Extract the (x, y) coordinate from the center of the cell holding the provided text.  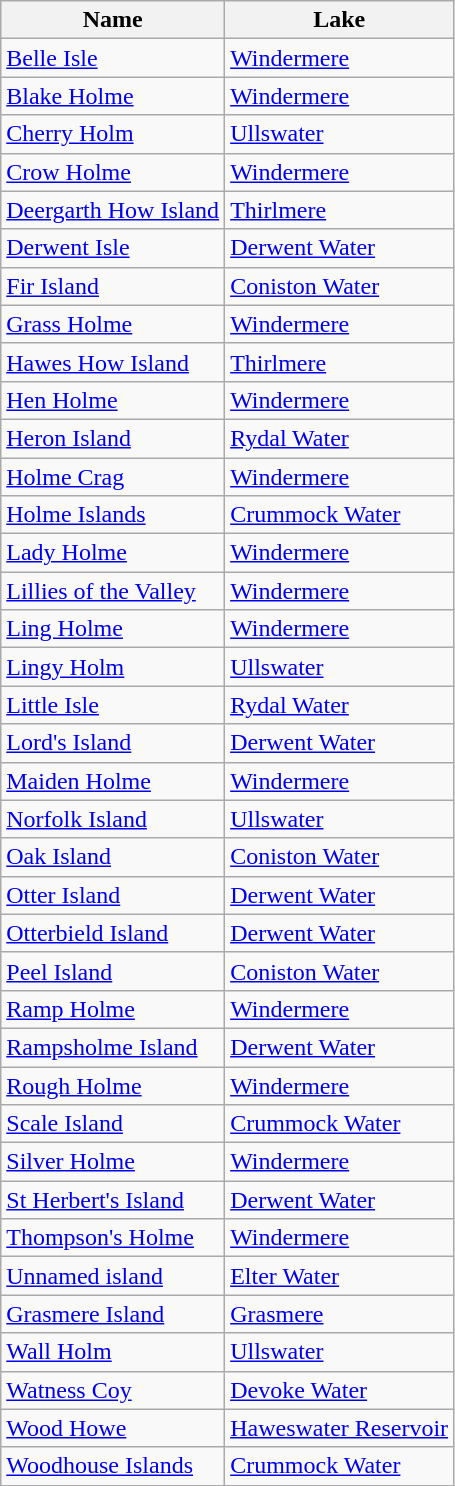
Little Isle (113, 705)
Lillies of the Valley (113, 591)
Haweswater Reservoir (340, 1428)
Grass Holme (113, 324)
Rough Holme (113, 1085)
Blake Holme (113, 96)
Peel Island (113, 971)
Unnamed island (113, 1276)
Otter Island (113, 895)
Grasmere (340, 1314)
Lord's Island (113, 743)
Ramp Holme (113, 1009)
Otterbield Island (113, 933)
Derwent Isle (113, 248)
Heron Island (113, 438)
Fir Island (113, 286)
Watness Coy (113, 1390)
Wood Howe (113, 1428)
St Herbert's Island (113, 1200)
Hen Holme (113, 400)
Name (113, 20)
Wall Holm (113, 1352)
Cherry Holm (113, 134)
Holme Crag (113, 477)
Deergarth How Island (113, 210)
Lake (340, 20)
Ling Holme (113, 629)
Elter Water (340, 1276)
Thompson's Holme (113, 1238)
Scale Island (113, 1124)
Grasmere Island (113, 1314)
Lingy Holm (113, 667)
Rampsholme Island (113, 1047)
Lady Holme (113, 553)
Maiden Holme (113, 781)
Crow Holme (113, 172)
Silver Holme (113, 1162)
Hawes How Island (113, 362)
Oak Island (113, 857)
Belle Isle (113, 58)
Devoke Water (340, 1390)
Woodhouse Islands (113, 1466)
Holme Islands (113, 515)
Norfolk Island (113, 819)
